Scan for the cell matching the given text and deliver its (X, Y) coordinate at center. 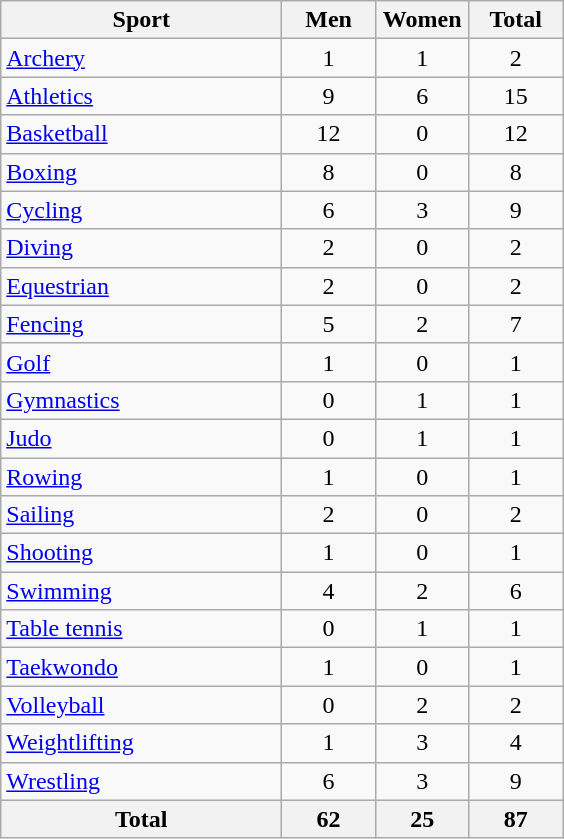
Archery (142, 58)
Volleyball (142, 705)
Equestrian (142, 286)
Golf (142, 362)
87 (516, 819)
Swimming (142, 591)
Athletics (142, 96)
Taekwondo (142, 667)
Basketball (142, 134)
62 (329, 819)
Gymnastics (142, 400)
25 (422, 819)
Rowing (142, 477)
Weightlifting (142, 743)
Sailing (142, 515)
Table tennis (142, 629)
Wrestling (142, 781)
Sport (142, 20)
Cycling (142, 210)
Fencing (142, 324)
Women (422, 20)
Diving (142, 248)
Judo (142, 438)
5 (329, 324)
Men (329, 20)
Boxing (142, 172)
15 (516, 96)
7 (516, 324)
Shooting (142, 553)
